Return [x, y] of the center of cell containing provided text 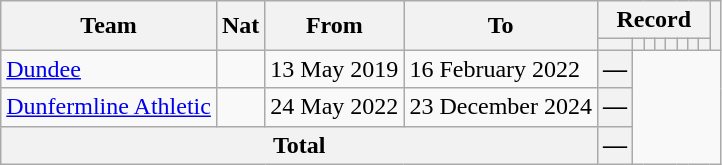
23 December 2024 [501, 107]
16 February 2022 [501, 69]
13 May 2019 [334, 69]
Team [109, 26]
Record [654, 20]
Total [300, 145]
To [501, 26]
Dundee [109, 69]
Nat [240, 26]
From [334, 26]
24 May 2022 [334, 107]
Dunfermline Athletic [109, 107]
